Capture the cell that displays the provided text and extract its (X, Y) central coordinate. 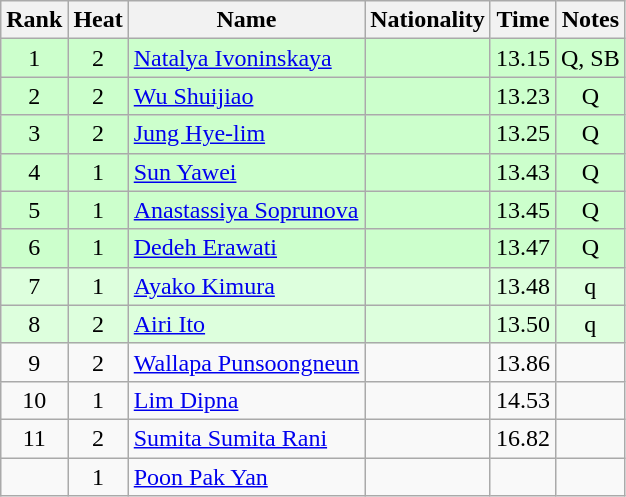
6 (34, 248)
Sumita Sumita Rani (246, 438)
5 (34, 210)
Q, SB (590, 58)
16.82 (522, 438)
Poon Pak Yan (246, 477)
7 (34, 286)
13.48 (522, 286)
8 (34, 324)
Dedeh Erawati (246, 248)
10 (34, 400)
Natalya Ivoninskaya (246, 58)
Jung Hye-lim (246, 134)
14.53 (522, 400)
Airi Ito (246, 324)
13.25 (522, 134)
13.45 (522, 210)
Notes (590, 20)
Sun Yawei (246, 172)
13.47 (522, 248)
11 (34, 438)
Wallapa Punsoongneun (246, 362)
4 (34, 172)
13.23 (522, 96)
Lim Dipna (246, 400)
13.43 (522, 172)
Rank (34, 20)
Wu Shuijiao (246, 96)
Heat (98, 20)
13.50 (522, 324)
Nationality (428, 20)
13.86 (522, 362)
13.15 (522, 58)
Ayako Kimura (246, 286)
Name (246, 20)
Time (522, 20)
3 (34, 134)
9 (34, 362)
Anastassiya Soprunova (246, 210)
